Output the [x, y] coordinate of the center of the cell containing the given text.  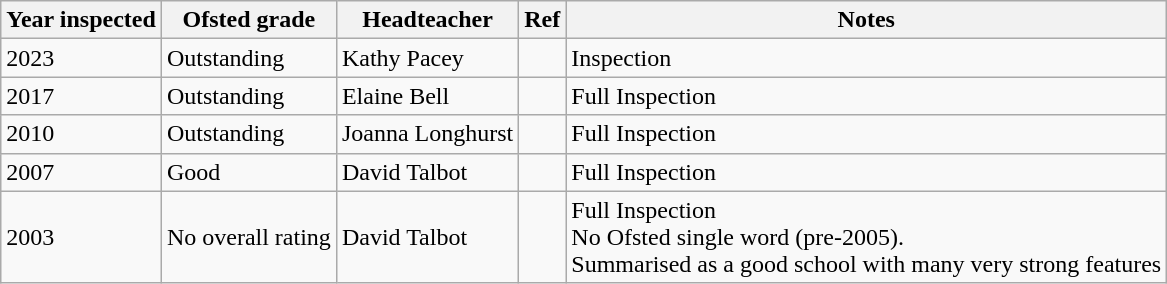
2023 [82, 58]
Joanna Longhurst [427, 134]
Kathy Pacey [427, 58]
No overall rating [248, 237]
2010 [82, 134]
Notes [866, 20]
Full InspectionNo Ofsted single word (pre-2005). Summarised as a good school with many very strong features [866, 237]
Good [248, 172]
Ref [542, 20]
Inspection [866, 58]
2007 [82, 172]
2003 [82, 237]
Elaine Bell [427, 96]
Ofsted grade [248, 20]
Year inspected [82, 20]
2017 [82, 96]
Headteacher [427, 20]
